From the cell containing the given text, extract its center point as (x, y) coordinate. 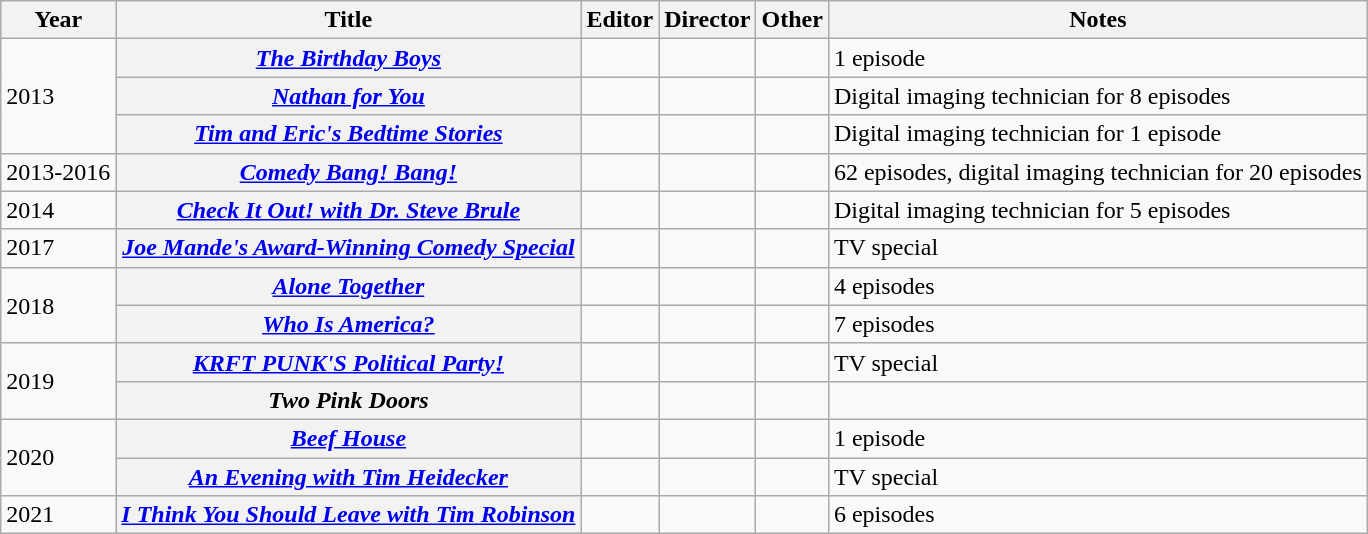
62 episodes, digital imaging technician for 20 episodes (1098, 172)
Beef House (348, 438)
Who Is America? (348, 324)
Year (58, 20)
2017 (58, 248)
Director (708, 20)
Check It Out! with Dr. Steve Brule (348, 210)
2014 (58, 210)
2018 (58, 305)
KRFT PUNK'S Political Party! (348, 362)
Title (348, 20)
Comedy Bang! Bang! (348, 172)
Alone Together (348, 286)
7 episodes (1098, 324)
6 episodes (1098, 515)
Editor (620, 20)
Other (792, 20)
2013-2016 (58, 172)
Digital imaging technician for 5 episodes (1098, 210)
I Think You Should Leave with Tim Robinson (348, 515)
Notes (1098, 20)
An Evening with Tim Heidecker (348, 477)
2019 (58, 381)
Two Pink Doors (348, 400)
2013 (58, 96)
Tim and Eric's Bedtime Stories (348, 134)
Digital imaging technician for 1 episode (1098, 134)
2021 (58, 515)
4 episodes (1098, 286)
Joe Mande's Award-Winning Comedy Special (348, 248)
2020 (58, 457)
The Birthday Boys (348, 58)
Nathan for You (348, 96)
Digital imaging technician for 8 episodes (1098, 96)
